Capture the cell that displays the provided text and extract its [x, y] central coordinate. 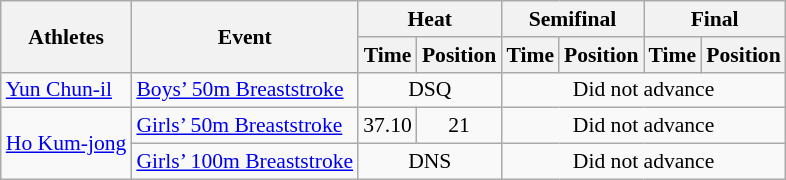
37.10 [388, 126]
Athletes [66, 36]
Heat [430, 19]
DSQ [430, 90]
DNS [430, 162]
Event [244, 36]
Girls’ 50m Breaststroke [244, 126]
Boys’ 50m Breaststroke [244, 90]
Ho Kum-jong [66, 144]
21 [459, 126]
Girls’ 100m Breaststroke [244, 162]
Semifinal [572, 19]
Yun Chun-il [66, 90]
Final [715, 19]
